Pinpoint the cell where the given text exists, returning its [x, y] midpoint coordinate. 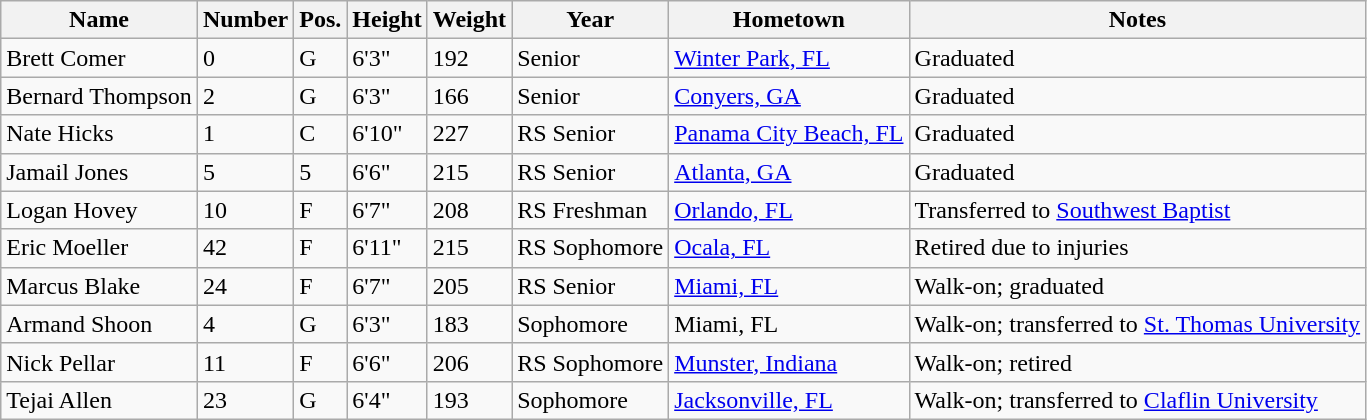
1 [245, 134]
Nate Hicks [100, 134]
Nick Pellar [100, 362]
Year [590, 20]
2 [245, 96]
Name [100, 20]
Brett Comer [100, 58]
Ocala, FL [789, 248]
Height [387, 20]
Retired due to injuries [1138, 248]
RS Freshman [590, 210]
Transferred to Southwest Baptist [1138, 210]
6'10" [387, 134]
23 [245, 400]
Walk-on; transferred to Claflin University [1138, 400]
4 [245, 324]
206 [469, 362]
Logan Hovey [100, 210]
C [320, 134]
227 [469, 134]
208 [469, 210]
Notes [1138, 20]
Orlando, FL [789, 210]
11 [245, 362]
Atlanta, GA [789, 172]
24 [245, 286]
193 [469, 400]
6'11" [387, 248]
183 [469, 324]
Weight [469, 20]
Winter Park, FL [789, 58]
6'4" [387, 400]
Bernard Thompson [100, 96]
205 [469, 286]
Armand Shoon [100, 324]
Number [245, 20]
192 [469, 58]
Walk-on; retired [1138, 362]
Conyers, GA [789, 96]
Jamail Jones [100, 172]
0 [245, 58]
Hometown [789, 20]
Walk-on; transferred to St. Thomas University [1138, 324]
Jacksonville, FL [789, 400]
10 [245, 210]
Tejai Allen [100, 400]
Panama City Beach, FL [789, 134]
Marcus Blake [100, 286]
Walk-on; graduated [1138, 286]
Pos. [320, 20]
166 [469, 96]
42 [245, 248]
Eric Moeller [100, 248]
Munster, Indiana [789, 362]
